Pinpoint the cell where the given text exists, returning its [x, y] midpoint coordinate. 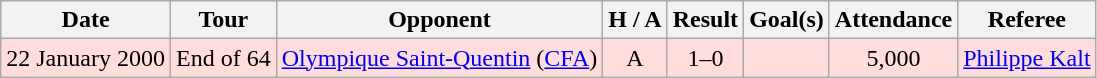
Tour [223, 20]
1–0 [705, 58]
Referee [1027, 20]
Opponent [440, 20]
Result [705, 20]
22 January 2000 [86, 58]
Date [86, 20]
Philippe Kalt [1027, 58]
Goal(s) [787, 20]
End of 64 [223, 58]
Olympique Saint-Quentin (CFA) [440, 58]
5,000 [893, 58]
H / A [635, 20]
A [635, 58]
Attendance [893, 20]
